Pinpoint the cell where the given text exists, returning its (X, Y) midpoint coordinate. 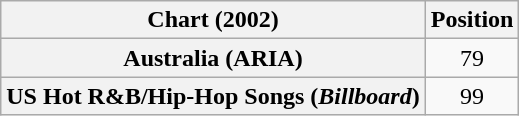
79 (472, 58)
Position (472, 20)
US Hot R&B/Hip-Hop Songs (Billboard) (213, 96)
Australia (ARIA) (213, 58)
99 (472, 96)
Chart (2002) (213, 20)
